Return the [x, y] coordinate for the center point of the cell that contains the specified text.  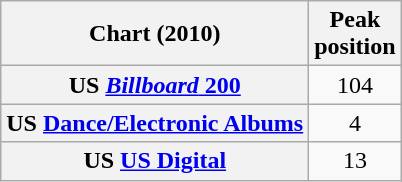
4 [355, 123]
Peakposition [355, 34]
US Dance/Electronic Albums [155, 123]
104 [355, 85]
US Billboard 200 [155, 85]
US US Digital [155, 161]
13 [355, 161]
Chart (2010) [155, 34]
